Capture the cell that displays the provided text and extract its [x, y] central coordinate. 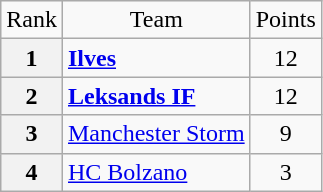
4 [32, 172]
9 [286, 134]
Team [156, 20]
1 [32, 58]
2 [32, 96]
Leksands IF [156, 96]
Manchester Storm [156, 134]
HC Bolzano [156, 172]
Points [286, 20]
Ilves [156, 58]
Rank [32, 20]
